Pinpoint the cell where the given text exists, returning its (X, Y) midpoint coordinate. 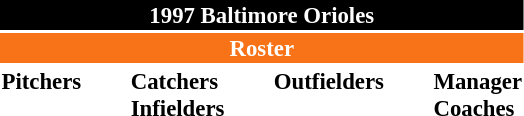
Roster (262, 48)
1997 Baltimore Orioles (262, 15)
